Extract the (x, y) coordinate from the center of the cell holding the provided text.  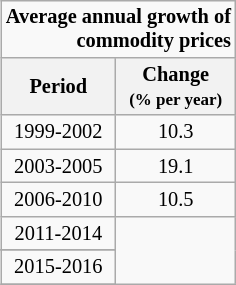
2003-2005 (58, 166)
Change(% per year) (176, 87)
Average annual growth ofcommodity prices (118, 29)
2015-2016 (58, 267)
10.3 (176, 132)
Period (58, 87)
2011-2014 (58, 233)
19.1 (176, 166)
2006-2010 (58, 200)
10.5 (176, 200)
1999-2002 (58, 132)
